Provide the (x, y) coordinate of the cell's center where the given text is located.  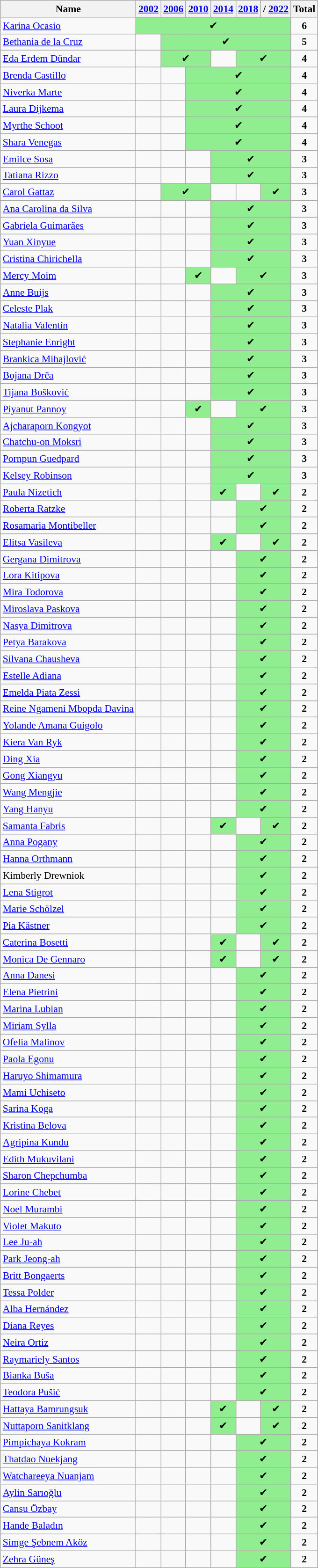
Miroslava Paskova (68, 609)
Hattaya Bamrungsuk (68, 1409)
Lee Ju-ah (68, 1242)
2018 (248, 9)
Mercy Moim (68, 276)
Bojana Drča (68, 376)
Ana Carolina da Silva (68, 209)
Anna Danesi (68, 976)
Piyanut Pannoy (68, 409)
2010 (198, 9)
Stephanie Enright (68, 343)
Carol Gattaz (68, 192)
Marie Schölzel (68, 909)
Caterina Bosetti (68, 942)
Simge Şebnem Aköz (68, 1543)
Brankica Mihajlović (68, 359)
Teodora Pušić (68, 1393)
Lora Kitipova (68, 576)
Brenda Castillo (68, 76)
2002 (149, 9)
Ofelia Malinov (68, 1043)
Nasya Dimitrova (68, 626)
6 (304, 26)
Pornpun Guedpard (68, 459)
Aylin Sarıoğlu (68, 1493)
Tatiana Rizzo (68, 175)
Cristina Chirichella (68, 259)
Pimpichaya Kokram (68, 1443)
Laura Dijkema (68, 109)
5 (304, 42)
Hande Baladın (68, 1526)
Eda Erdem Dündar (68, 59)
Zehra Güneş (68, 1559)
Agripina Kundu (68, 1143)
Thatdao Nuekjang (68, 1459)
Bethania de la Cruz (68, 42)
Name (68, 9)
Kiera Van Ryk (68, 743)
Kelsey Robinson (68, 476)
Gergana Dimitrova (68, 559)
Gabriela Guimarães (68, 226)
Cansu Özbay (68, 1509)
Noel Murambi (68, 1209)
Neira Ortiz (68, 1342)
Emilce Sosa (68, 159)
Britt Bongaerts (68, 1276)
Mami Uchiseto (68, 1093)
Sarina Koga (68, 1109)
Roberta Ratzke (68, 509)
Myrthe Schoot (68, 126)
Yuan Xinyue (68, 242)
Tessa Polder (68, 1292)
Kimberly Drewniok (68, 876)
Yolande Amana Guigolo (68, 726)
Emelda Piata Zessi (68, 693)
Haruyo Shimamura (68, 1076)
Rosamaria Montibeller (68, 526)
Reine Ngameni Mbopda Davina (68, 709)
Edith Mukuvilani (68, 1159)
Miriam Sylla (68, 1026)
Silvana Chausheva (68, 659)
Bianka Buša (68, 1376)
Anna Pogany (68, 842)
Kristina Belova (68, 1126)
Hanna Orthmann (68, 859)
Chatchu-on Moksri (68, 442)
Karina Ocasio (68, 26)
Celeste Plak (68, 309)
Pia Kästner (68, 926)
Paola Egonu (68, 1059)
Niverka Marte (68, 92)
Nuttaporn Sanitklang (68, 1426)
Ding Xia (68, 759)
Mira Todorova (68, 592)
Samanta Fabris (68, 826)
Alba Hernández (68, 1309)
Estelle Adiana (68, 676)
Wang Mengjie (68, 793)
/ 2022 (276, 9)
Diana Reyes (68, 1326)
Natalia Valentín (68, 326)
Shara Venegas (68, 142)
Monica De Gennaro (68, 959)
Tijana Bošković (68, 393)
Paula Nizetich (68, 492)
Petya Barakova (68, 642)
Marina Lubian (68, 1009)
Ajcharaporn Kongyot (68, 426)
Raymariely Santos (68, 1359)
Elena Pietrini (68, 992)
Violet Makuto (68, 1226)
Elitsa Vasileva (68, 542)
2014 (224, 9)
Lorine Chebet (68, 1193)
2006 (173, 9)
Gong Xiangyu (68, 776)
Total (304, 9)
Anne Buijs (68, 292)
Lena Stigrot (68, 892)
Sharon Chepchumba (68, 1176)
Yang Hanyu (68, 809)
Park Jeong-ah (68, 1259)
Watchareeya Nuanjam (68, 1476)
